Identify which cell holds the provided text, then report its (X, Y) central coordinate. 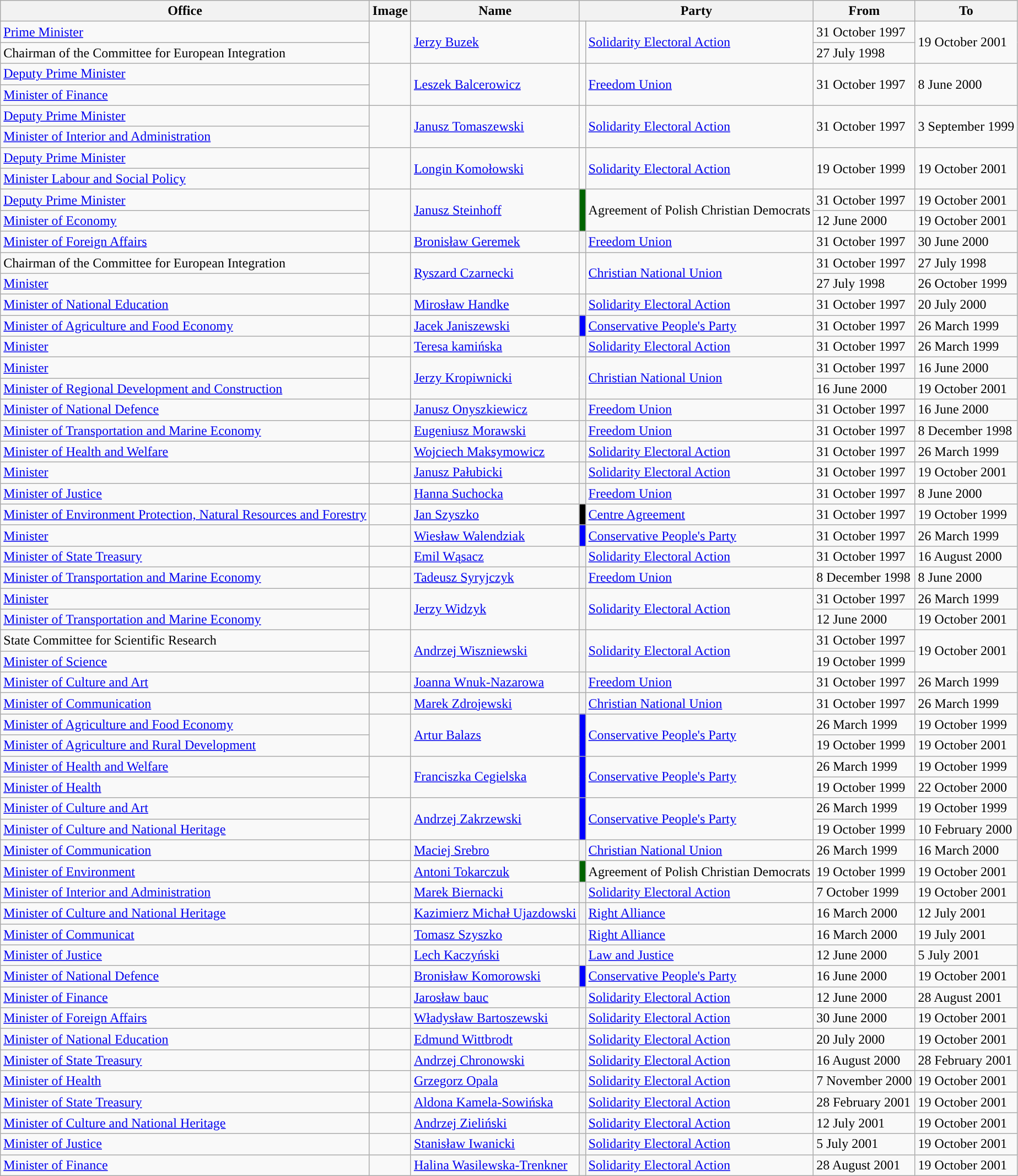
Bronisław Komorowski (495, 976)
Wojciech Maksymowicz (495, 452)
19 July 2001 (966, 935)
Jerzy Kropiwnicki (495, 378)
Jacek Janiszewski (495, 326)
3 September 1999 (966, 126)
Andrzej Chronowski (495, 1060)
Minister of Environment (185, 871)
Office (185, 11)
Andrzej Wiszniewski (495, 651)
Law and Justice (699, 955)
Kazimierz Michał Ujazdowski (495, 913)
Franciszka Cegielska (495, 777)
Minister of Environment Protection, Natural Resources and Forestry (185, 514)
Teresa kamińska (495, 347)
Marek Zdrojewski (495, 704)
Jerzy Widzyk (495, 609)
Leszek Balcerowicz (495, 84)
Image (390, 11)
Jarosław bauc (495, 997)
Lech Kaczyński (495, 955)
Prime Minister (185, 32)
10 February 2000 (966, 829)
Janusz Tomaszewski (495, 126)
Władysław Bartoszewski (495, 1018)
Marek Biernacki (495, 892)
Jerzy Buzek (495, 42)
Party (697, 11)
Janusz Onyszkiewicz (495, 410)
Andrzej Zieliński (495, 1123)
Tadeusz Syryjczyk (495, 577)
Ryszard Czarnecki (495, 273)
Hanna Suchocka (495, 493)
Wiesław Walendziak (495, 535)
Minister Labour and Social Policy (185, 179)
7 October 1999 (864, 892)
Eugeniusz Morawski (495, 431)
Stanisław Iwanicki (495, 1144)
Longin Komołowski (495, 168)
Tomasz Szyszko (495, 935)
Artur Balazs (495, 735)
Minister of Regional Development and Construction (185, 389)
Minister of Science (185, 662)
Minister of Communicat (185, 935)
Halina Wasilewska-Trenkner (495, 1165)
Aldona Kamela-Sowińska (495, 1102)
Edmund Wittbrodt (495, 1039)
Grzegorz Opala (495, 1081)
Janusz Pałubicki (495, 472)
Name (495, 11)
Minister of Economy (185, 221)
Joanna Wnuk-Nazarowa (495, 683)
Bronisław Geremek (495, 241)
Maciej Srebro (495, 850)
Janusz Steinhoff (495, 210)
From (864, 11)
Emil Wąsacz (495, 556)
To (966, 11)
Antoni Tokarczuk (495, 871)
7 November 2000 (864, 1081)
Centre Agreement (699, 514)
State Committee for Scientific Research (185, 641)
Mirosław Handke (495, 305)
26 October 1999 (966, 284)
Andrzej Zakrzewski (495, 819)
22 October 2000 (966, 787)
Minister of Agriculture and Rural Development (185, 745)
Jan Szyszko (495, 514)
